For the text-containing cell, return its midpoint in [X, Y] coordinate format. 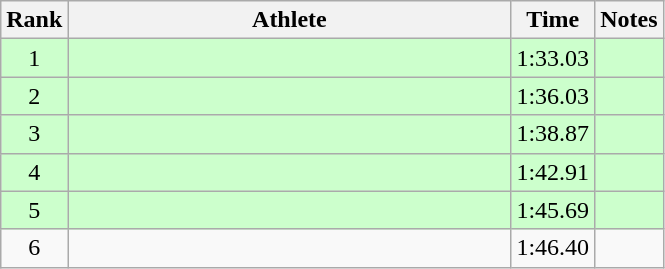
1:46.40 [553, 248]
Time [553, 20]
1:38.87 [553, 134]
1:33.03 [553, 58]
1 [34, 58]
5 [34, 210]
1:36.03 [553, 96]
1:42.91 [553, 172]
2 [34, 96]
Notes [629, 20]
Rank [34, 20]
4 [34, 172]
3 [34, 134]
Athlete [290, 20]
1:45.69 [553, 210]
6 [34, 248]
